For the text-containing cell, return its midpoint in (x, y) coordinate format. 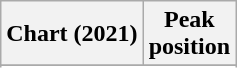
Peak position (189, 34)
Chart (2021) (72, 34)
